For the text-containing cell, return its midpoint in (X, Y) coordinate format. 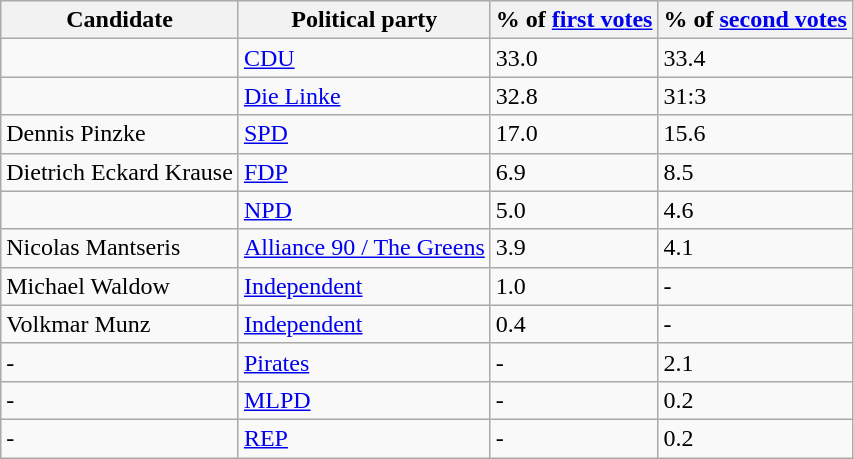
SPD (364, 134)
31:3 (755, 96)
32.8 (574, 96)
MLPD (364, 400)
8.5 (755, 172)
Political party (364, 20)
Volkmar Munz (120, 324)
Pirates (364, 362)
Alliance 90 / The Greens (364, 248)
Nicolas Mantseris (120, 248)
CDU (364, 58)
Dietrich Eckard Krause (120, 172)
17.0 (574, 134)
FDP (364, 172)
Die Linke (364, 96)
2.1 (755, 362)
% of second votes (755, 20)
6.9 (574, 172)
33.4 (755, 58)
5.0 (574, 210)
Michael Waldow (120, 286)
Dennis Pinzke (120, 134)
0.4 (574, 324)
3.9 (574, 248)
NPD (364, 210)
4.6 (755, 210)
33.0 (574, 58)
1.0 (574, 286)
15.6 (755, 134)
% of first votes (574, 20)
4.1 (755, 248)
REP (364, 438)
Candidate (120, 20)
